Locate the cell with the specified text and output its [X, Y] center coordinate. 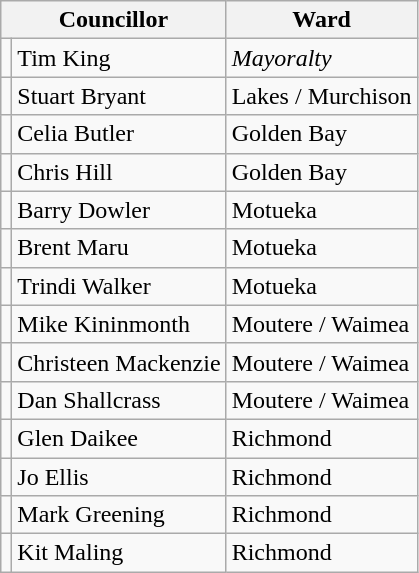
Glen Daikee [119, 438]
Councillor [114, 20]
Trindi Walker [119, 286]
Dan Shallcrass [119, 400]
Kit Maling [119, 553]
Ward [322, 20]
Jo Ellis [119, 477]
Christeen Mackenzie [119, 362]
Celia Butler [119, 134]
Mayoralty [322, 58]
Chris Hill [119, 172]
Brent Maru [119, 248]
Stuart Bryant [119, 96]
Barry Dowler [119, 210]
Lakes / Murchison [322, 96]
Mike Kininmonth [119, 324]
Mark Greening [119, 515]
Tim King [119, 58]
